Return the [x, y] coordinate for the center point of the cell that contains the specified text.  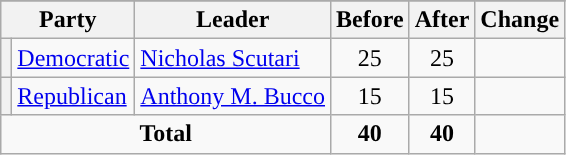
After [442, 20]
Nicholas Scutari [233, 58]
Before [370, 20]
Total [166, 134]
Leader [233, 20]
Party [68, 20]
Republican [74, 96]
Democratic [74, 58]
Change [520, 20]
Anthony M. Bucco [233, 96]
